Find where the given text appears and provide that cell's center as (X, Y) coordinate. 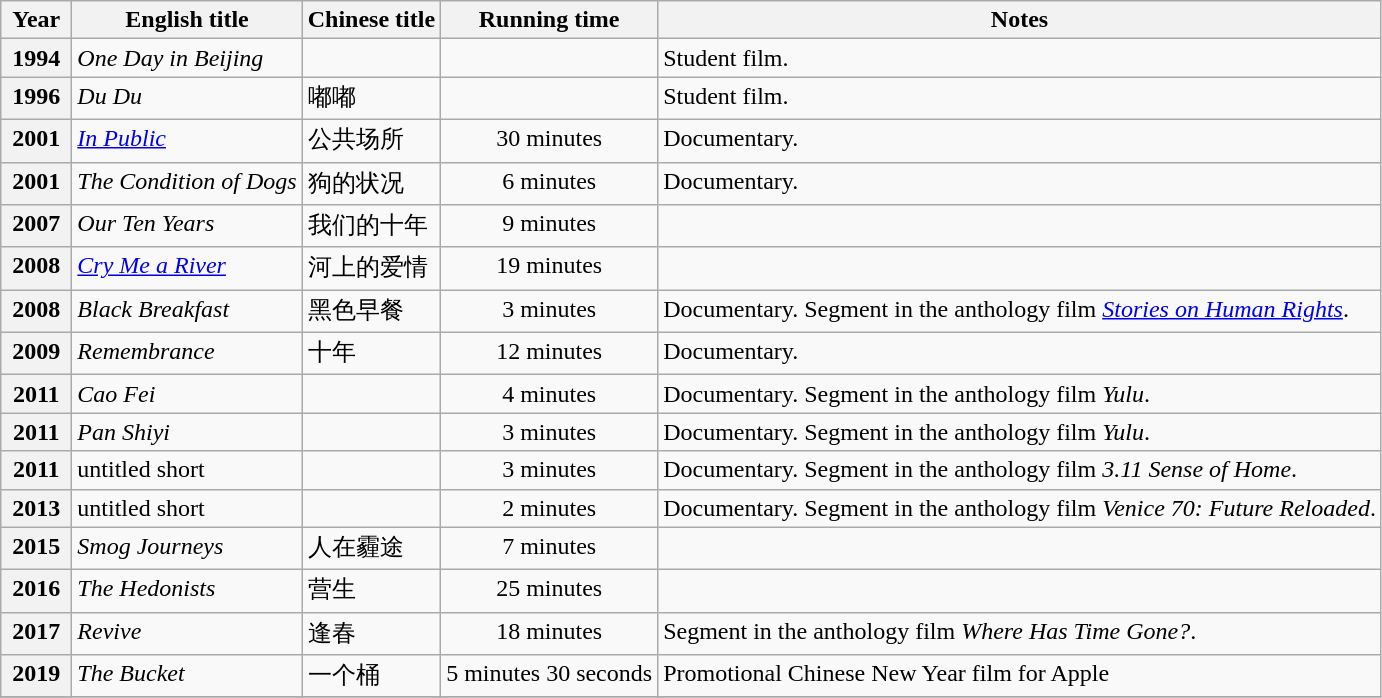
18 minutes (550, 634)
Our Ten Years (187, 226)
Year (36, 20)
Cry Me a River (187, 268)
2015 (36, 548)
12 minutes (550, 354)
我们的十年 (371, 226)
Promotional Chinese New Year film for Apple (1020, 676)
2 minutes (550, 508)
2013 (36, 508)
Cao Fei (187, 394)
Documentary. Segment in the anthology film Stories on Human Rights. (1020, 312)
Smog Journeys (187, 548)
营生 (371, 592)
The Condition of Dogs (187, 184)
Running time (550, 20)
Segment in the anthology film Where Has Time Gone?. (1020, 634)
The Hedonists (187, 592)
Documentary. Segment in the anthology film 3.11 Sense of Home. (1020, 470)
2016 (36, 592)
6 minutes (550, 184)
2007 (36, 226)
30 minutes (550, 140)
Pan Shiyi (187, 432)
狗的状况 (371, 184)
一个桶 (371, 676)
Black Breakfast (187, 312)
河上的爱情 (371, 268)
1994 (36, 58)
5 minutes 30 seconds (550, 676)
Documentary. Segment in the anthology film Venice 70: Future Reloaded. (1020, 508)
黑色早餐 (371, 312)
公共场所 (371, 140)
4 minutes (550, 394)
7 minutes (550, 548)
1996 (36, 98)
人在霾途 (371, 548)
In Public (187, 140)
Chinese title (371, 20)
9 minutes (550, 226)
Notes (1020, 20)
Remembrance (187, 354)
19 minutes (550, 268)
Du Du (187, 98)
嘟嘟 (371, 98)
English title (187, 20)
逢春 (371, 634)
2019 (36, 676)
25 minutes (550, 592)
Revive (187, 634)
The Bucket (187, 676)
One Day in Beijing (187, 58)
十年 (371, 354)
2009 (36, 354)
2017 (36, 634)
